Pinpoint the cell where the given text exists, returning its [X, Y] midpoint coordinate. 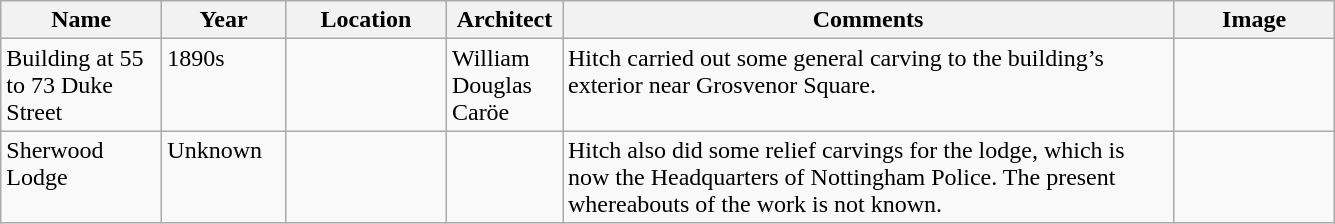
Building at 55 to 73 Duke Street [82, 85]
Comments [868, 20]
Architect [504, 20]
Year [224, 20]
Hitch carried out some general carving to the building’s exterior near Grosvenor Square. [868, 85]
Location [366, 20]
Image [1254, 20]
Name [82, 20]
Sherwood Lodge [82, 177]
1890s [224, 85]
Unknown [224, 177]
William Douglas Caröe [504, 85]
